Find where the given text appears and provide that cell's center as (X, Y) coordinate. 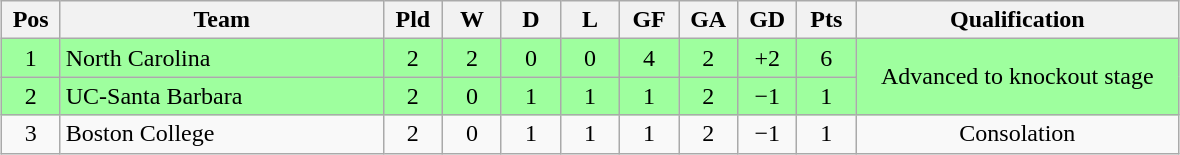
Team (222, 20)
6 (826, 58)
L (590, 20)
GD (768, 20)
Boston College (222, 134)
GF (650, 20)
Pos (30, 20)
3 (30, 134)
4 (650, 58)
Consolation (1018, 134)
Advanced to knockout stage (1018, 77)
D (530, 20)
Pts (826, 20)
UC-Santa Barbara (222, 96)
+2 (768, 58)
Pld (412, 20)
W (472, 20)
GA (708, 20)
Qualification (1018, 20)
North Carolina (222, 58)
